Extract the (X, Y) coordinate from the center of the cell holding the provided text.  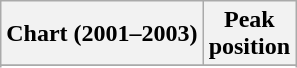
Chart (2001–2003) (102, 34)
Peakposition (249, 34)
